Extract the (X, Y) coordinate from the center of the cell holding the provided text.  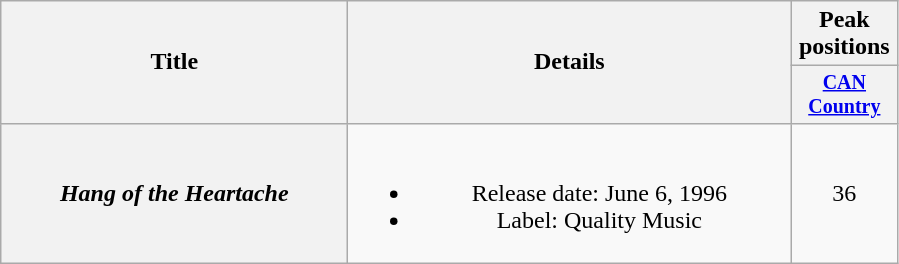
Details (570, 62)
Hang of the Heartache (174, 193)
CAN Country (844, 94)
Peak positions (844, 34)
36 (844, 193)
Release date: June 6, 1996Label: Quality Music (570, 193)
Title (174, 62)
